Provide the [x, y] coordinate of the cell's center where the given text is located.  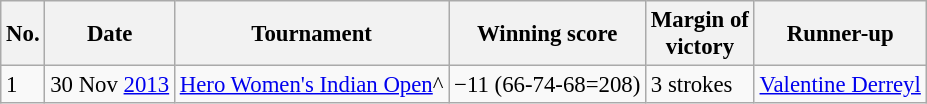
Valentine Derreyl [840, 85]
−11 (66-74-68=208) [548, 85]
1 [23, 85]
Winning score [548, 34]
Margin ofvictory [700, 34]
Tournament [311, 34]
No. [23, 34]
Runner-up [840, 34]
Date [110, 34]
Hero Women's Indian Open^ [311, 85]
30 Nov 2013 [110, 85]
3 strokes [700, 85]
